Find where the given text appears and provide that cell's center as (x, y) coordinate. 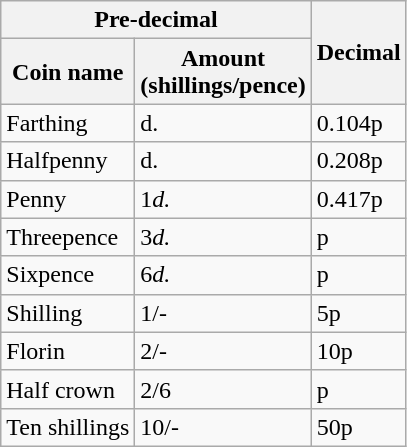
Threepence (68, 237)
Amount(shillings/pence) (223, 72)
2/6 (223, 389)
Ten shillings (68, 427)
Farthing (68, 123)
10/- (223, 427)
5p (358, 313)
2/- (223, 351)
10p (358, 351)
0.104p (358, 123)
Sixpence (68, 275)
0.208p (358, 161)
3d. (223, 237)
Florin (68, 351)
Pre-decimal (156, 20)
Penny (68, 199)
0.417p (358, 199)
Shilling (68, 313)
Coin name (68, 72)
Decimal (358, 52)
Half crown (68, 389)
50p (358, 427)
1/- (223, 313)
Halfpenny (68, 161)
1d. (223, 199)
6d. (223, 275)
